Locate the cell with the specified text and output its [X, Y] center coordinate. 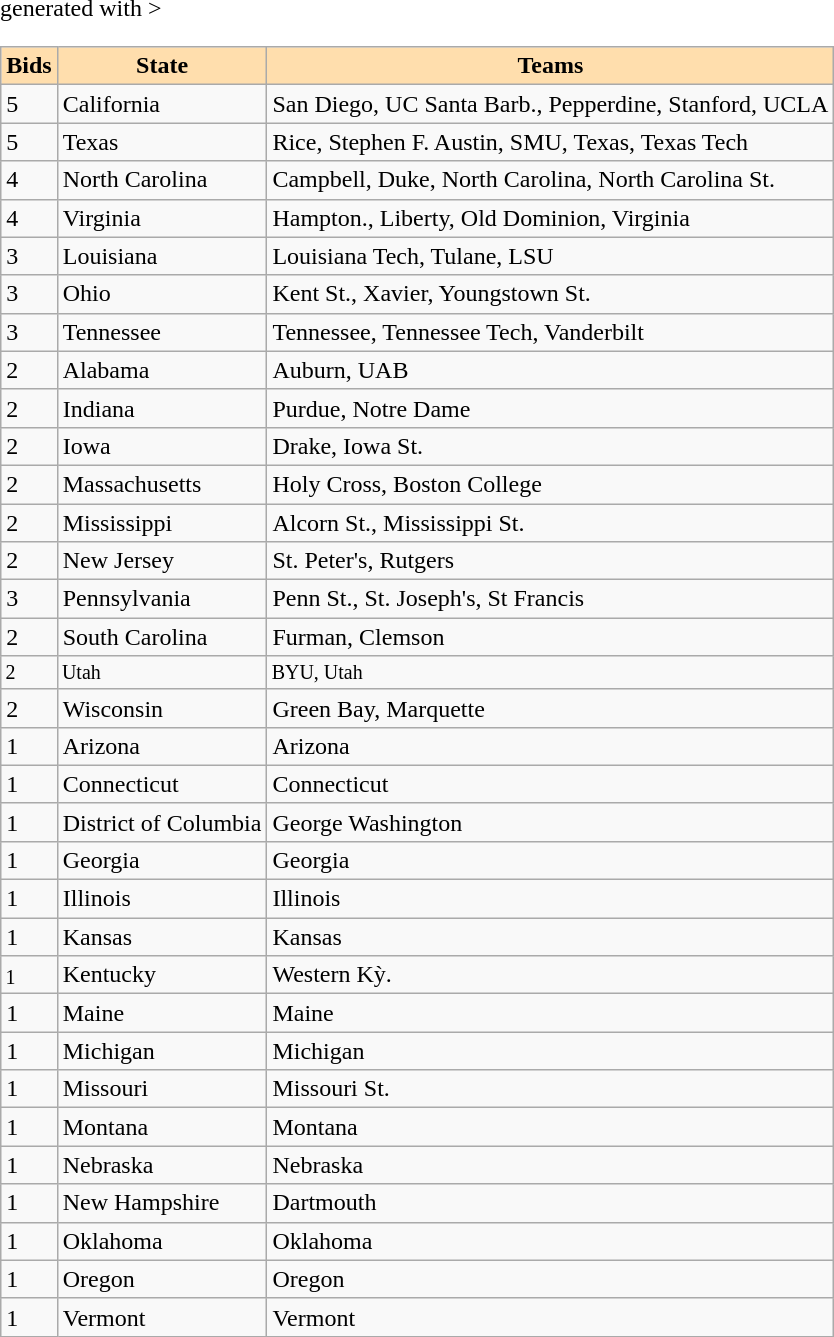
George Washington [550, 822]
Bids [29, 66]
Tennessee, Tennessee Tech, Vanderbilt [550, 332]
Furman, Clemson [550, 637]
Indiana [162, 408]
Utah [162, 672]
District of Columbia [162, 822]
State [162, 66]
California [162, 104]
Western Kỳ. [550, 975]
Holy Cross, Boston College [550, 484]
Hampton., Liberty, Old Dominion, Virginia [550, 218]
BYU, Utah [550, 672]
St. Peter's, Rutgers [550, 561]
Campbell, Duke, North Carolina, North Carolina St. [550, 180]
North Carolina [162, 180]
Rice, Stephen F. Austin, SMU, Texas, Texas Tech [550, 142]
Ohio [162, 294]
Kentucky [162, 975]
Virginia [162, 218]
Purdue, Notre Dame [550, 408]
Tennessee [162, 332]
Wisconsin [162, 708]
Louisiana [162, 256]
Pennsylvania [162, 599]
Auburn, UAB [550, 370]
Drake, Iowa St. [550, 446]
Kent St., Xavier, Youngstown St. [550, 294]
Massachusetts [162, 484]
Teams [550, 66]
Missouri St. [550, 1089]
Louisiana Tech, Tulane, LSU [550, 256]
Texas [162, 142]
New Hampshire [162, 1203]
Alabama [162, 370]
San Diego, UC Santa Barb., Pepperdine, Stanford, UCLA [550, 104]
New Jersey [162, 561]
Missouri [162, 1089]
Alcorn St., Mississippi St. [550, 523]
Dartmouth [550, 1203]
Penn St., St. Joseph's, St Francis [550, 599]
South Carolina [162, 637]
Green Bay, Marquette [550, 708]
Iowa [162, 446]
Mississippi [162, 523]
